Extract the [x, y] coordinate from the center of the cell holding the provided text.  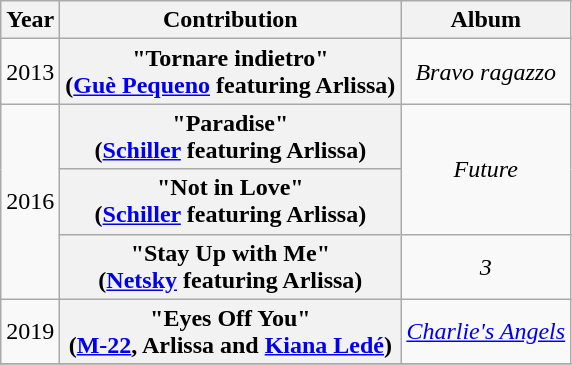
Bravo ragazzo [486, 72]
Year [30, 20]
2019 [30, 332]
Contribution [230, 20]
"Not in Love"(Schiller featuring Arlissa) [230, 202]
2016 [30, 202]
Future [486, 169]
2013 [30, 72]
3 [486, 266]
Album [486, 20]
"Stay Up with Me"(Netsky featuring Arlissa) [230, 266]
"Paradise"(Schiller featuring Arlissa) [230, 136]
"Eyes Off You"(M-22, Arlissa and Kiana Ledé) [230, 332]
Charlie's Angels [486, 332]
"Tornare indietro"(Guè Pequeno featuring Arlissa) [230, 72]
